Provide the [x, y] coordinate of the cell's center where the given text is located.  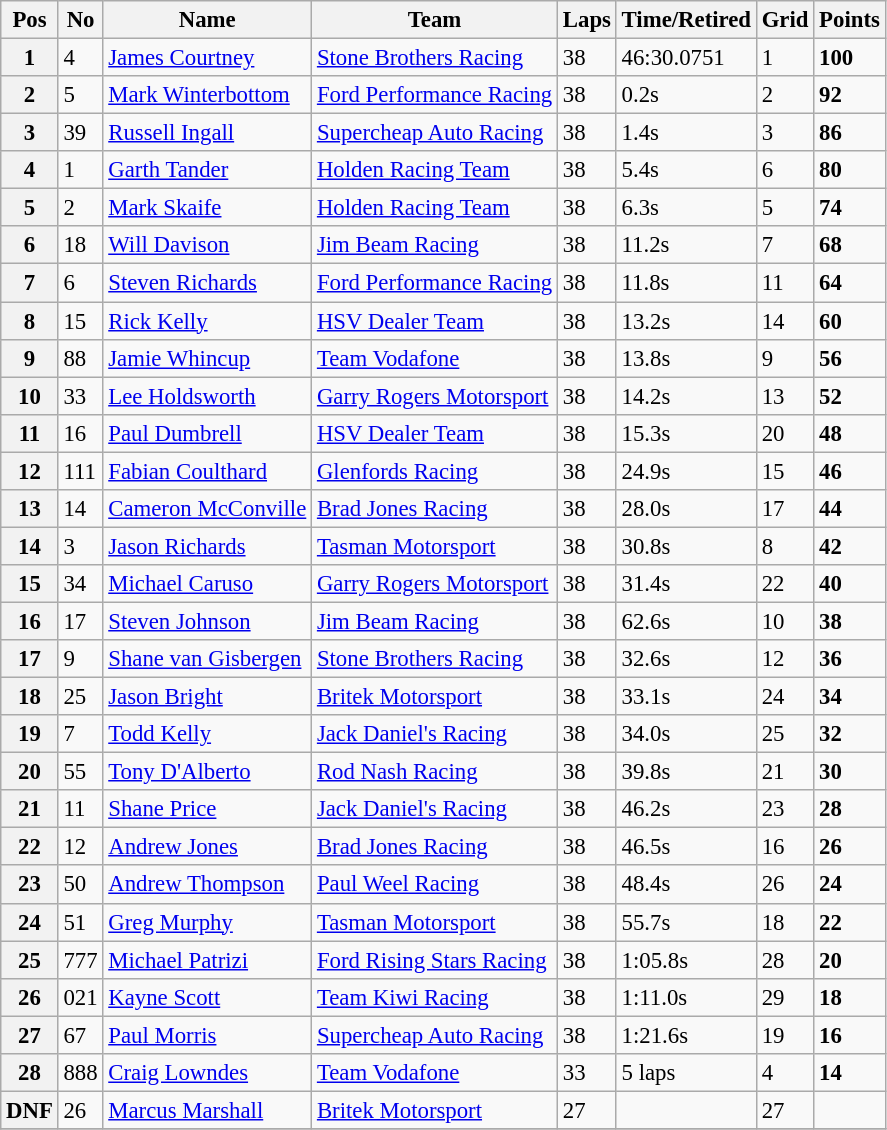
Paul Morris [208, 1035]
Rod Nash Racing [435, 772]
Ford Rising Stars Racing [435, 960]
Name [208, 20]
13.2s [686, 321]
Shane van Gisbergen [208, 659]
11.8s [686, 283]
52 [850, 396]
Andrew Thompson [208, 885]
Time/Retired [686, 20]
48 [850, 433]
24.9s [686, 471]
Steven Richards [208, 283]
39 [80, 133]
888 [80, 1073]
Mark Winterbottom [208, 95]
46.2s [686, 809]
28.0s [686, 509]
0.2s [686, 95]
1:21.6s [686, 1035]
Steven Johnson [208, 621]
55.7s [686, 922]
Team [435, 20]
74 [850, 208]
46:30.0751 [686, 58]
100 [850, 58]
Mark Skaife [208, 208]
Todd Kelly [208, 734]
50 [80, 885]
13.8s [686, 358]
60 [850, 321]
46 [850, 471]
5.4s [686, 170]
14.2s [686, 396]
Marcus Marshall [208, 1110]
Tony D'Alberto [208, 772]
6.3s [686, 208]
32 [850, 734]
34.0s [686, 734]
Jamie Whincup [208, 358]
Laps [588, 20]
Lee Holdsworth [208, 396]
15.3s [686, 433]
80 [850, 170]
DNF [30, 1110]
Fabian Coulthard [208, 471]
1:05.8s [686, 960]
Points [850, 20]
Shane Price [208, 809]
Craig Lowndes [208, 1073]
Andrew Jones [208, 847]
30.8s [686, 546]
777 [80, 960]
44 [850, 509]
Kayne Scott [208, 997]
Pos [30, 20]
Will Davison [208, 245]
30 [850, 772]
Grid [784, 20]
62.6s [686, 621]
111 [80, 471]
46.5s [686, 847]
55 [80, 772]
67 [80, 1035]
James Courtney [208, 58]
Michael Caruso [208, 584]
Paul Dumbrell [208, 433]
36 [850, 659]
Greg Murphy [208, 922]
Paul Weel Racing [435, 885]
Cameron McConville [208, 509]
31.4s [686, 584]
33.1s [686, 697]
56 [850, 358]
86 [850, 133]
No [80, 20]
92 [850, 95]
39.8s [686, 772]
Rick Kelly [208, 321]
88 [80, 358]
Team Kiwi Racing [435, 997]
64 [850, 283]
32.6s [686, 659]
48.4s [686, 885]
11.2s [686, 245]
021 [80, 997]
42 [850, 546]
40 [850, 584]
68 [850, 245]
1:11.0s [686, 997]
Michael Patrizi [208, 960]
Jason Richards [208, 546]
51 [80, 922]
5 laps [686, 1073]
Glenfords Racing [435, 471]
Garth Tander [208, 170]
Russell Ingall [208, 133]
Jason Bright [208, 697]
1.4s [686, 133]
29 [784, 997]
